Determine the [X, Y] coordinate at the center of the cell enclosing the given text.  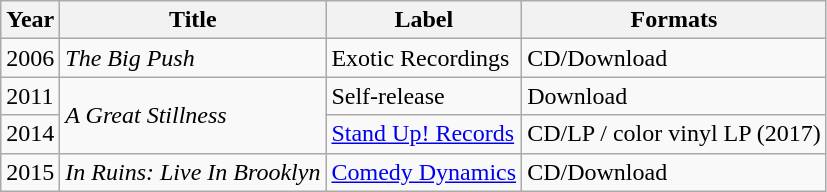
Year [30, 20]
2015 [30, 172]
Stand Up! Records [424, 134]
A Great Stillness [193, 115]
CD/LP / color vinyl LP (2017) [674, 134]
2006 [30, 58]
Self-release [424, 96]
Label [424, 20]
Title [193, 20]
Exotic Recordings [424, 58]
Download [674, 96]
The Big Push [193, 58]
2014 [30, 134]
2011 [30, 96]
Formats [674, 20]
In Ruins: Live In Brooklyn [193, 172]
Comedy Dynamics [424, 172]
